Pinpoint the cell where the given text exists, returning its (X, Y) midpoint coordinate. 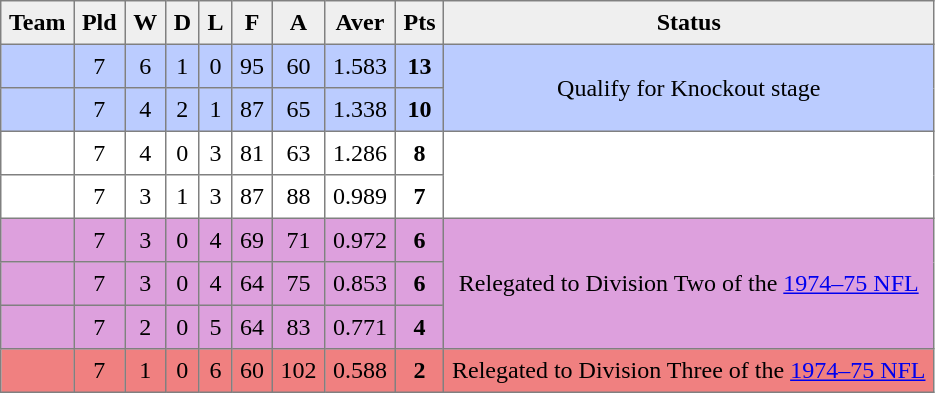
0.771 (360, 327)
D (182, 23)
13 (419, 66)
Qualify for Knockout stage (689, 88)
71 (298, 240)
W (145, 23)
63 (298, 153)
83 (298, 327)
95 (252, 66)
5 (216, 327)
81 (252, 153)
Pts (419, 23)
L (216, 23)
0.989 (360, 197)
A (298, 23)
88 (298, 197)
65 (298, 110)
75 (298, 284)
Status (689, 23)
0.853 (360, 284)
Relegated to Division Two of the 1974–75 NFL (689, 283)
F (252, 23)
0.972 (360, 240)
8 (419, 153)
Pld (100, 23)
Aver (360, 23)
Relegated to Division Three of the 1974–75 NFL (689, 371)
102 (298, 371)
1.286 (360, 153)
1.583 (360, 66)
10 (419, 110)
69 (252, 240)
0.588 (360, 371)
1.338 (360, 110)
Team (38, 23)
